Detect which cell encompasses the target text, then output its [X, Y] center coordinate. 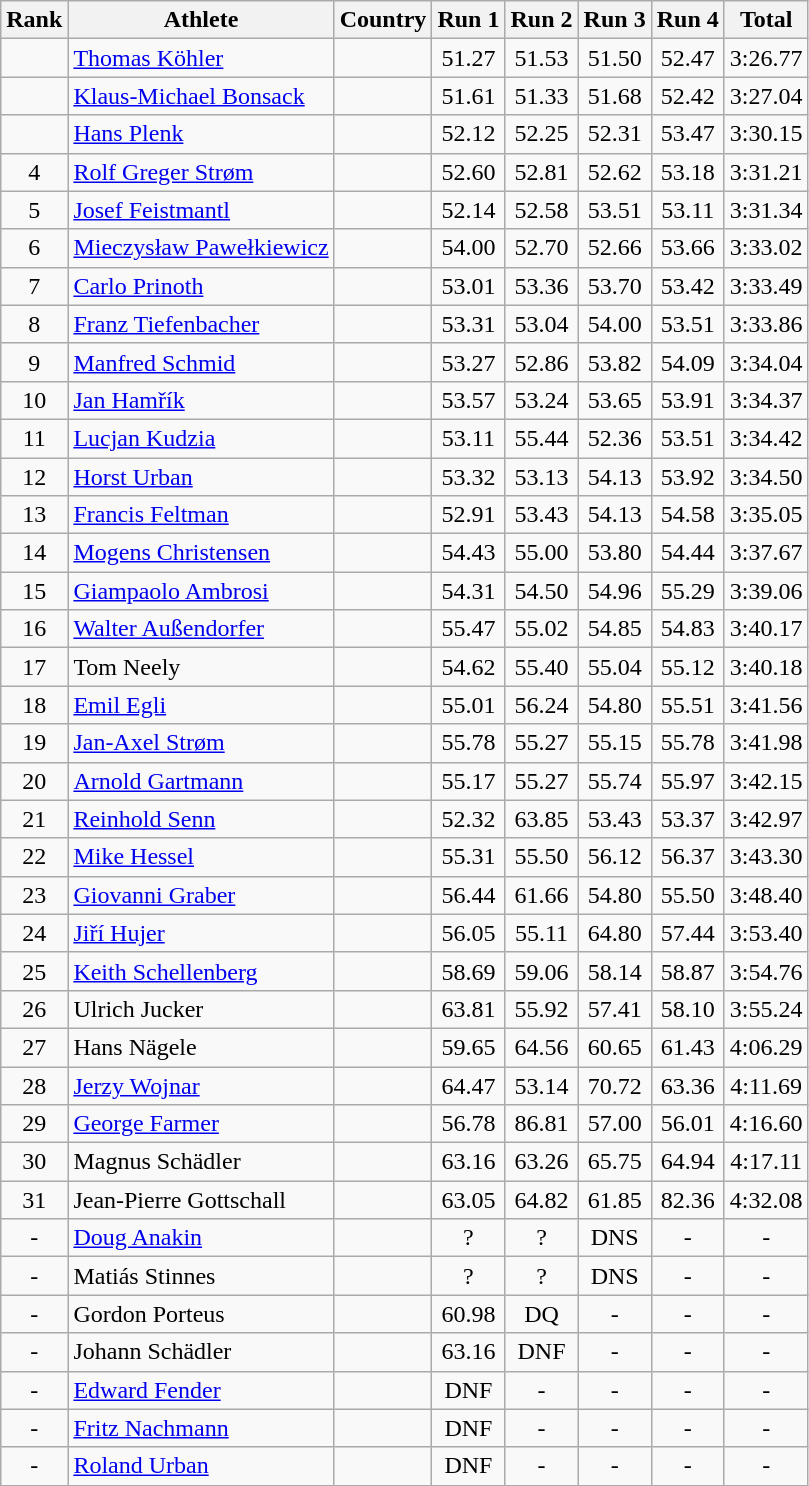
3:55.24 [766, 1009]
3:41.56 [766, 705]
55.01 [468, 705]
53.36 [542, 286]
10 [34, 400]
52.31 [614, 134]
Emil Egli [201, 705]
55.40 [542, 667]
53.66 [688, 248]
63.81 [468, 1009]
Athlete [201, 20]
Roland Urban [201, 1466]
59.06 [542, 971]
Horst Urban [201, 477]
56.37 [688, 857]
52.32 [468, 819]
54.43 [468, 553]
52.36 [614, 438]
58.87 [688, 971]
58.69 [468, 971]
55.47 [468, 629]
3:43.30 [766, 857]
56.05 [468, 933]
64.56 [542, 1047]
55.12 [688, 667]
54.58 [688, 515]
51.61 [468, 96]
53.27 [468, 362]
52.58 [542, 210]
56.44 [468, 895]
3:40.18 [766, 667]
52.14 [468, 210]
53.04 [542, 324]
55.29 [688, 591]
53.82 [614, 362]
52.60 [468, 172]
3:33.49 [766, 286]
55.51 [688, 705]
Jan-Axel Strøm [201, 743]
Run 3 [614, 20]
54.09 [688, 362]
19 [34, 743]
54.31 [468, 591]
54.83 [688, 629]
55.44 [542, 438]
52.81 [542, 172]
65.75 [614, 1162]
Thomas Köhler [201, 58]
53.24 [542, 400]
57.44 [688, 933]
51.27 [468, 58]
9 [34, 362]
53.01 [468, 286]
57.41 [614, 1009]
4:32.08 [766, 1200]
52.86 [542, 362]
3:31.34 [766, 210]
55.11 [542, 933]
Jan Hamřík [201, 400]
55.31 [468, 857]
16 [34, 629]
27 [34, 1047]
20 [34, 781]
Hans Nägele [201, 1047]
14 [34, 553]
4:11.69 [766, 1085]
15 [34, 591]
55.92 [542, 1009]
Arnold Gartmann [201, 781]
53.47 [688, 134]
13 [34, 515]
3:37.67 [766, 553]
53.70 [614, 286]
Rank [34, 20]
3:54.76 [766, 971]
3:34.37 [766, 400]
6 [34, 248]
7 [34, 286]
Matiás Stinnes [201, 1276]
3:35.05 [766, 515]
70.72 [614, 1085]
55.00 [542, 553]
55.02 [542, 629]
Josef Feistmantl [201, 210]
53.18 [688, 172]
Mieczysław Pawełkiewicz [201, 248]
3:34.04 [766, 362]
Reinhold Senn [201, 819]
63.85 [542, 819]
53.91 [688, 400]
55.74 [614, 781]
Tom Neely [201, 667]
51.50 [614, 58]
63.05 [468, 1200]
Johann Schädler [201, 1352]
53.37 [688, 819]
3:26.77 [766, 58]
28 [34, 1085]
Mike Hessel [201, 857]
3:42.15 [766, 781]
54.50 [542, 591]
Walter Außendorfer [201, 629]
52.66 [614, 248]
54.62 [468, 667]
51.33 [542, 96]
29 [34, 1124]
51.53 [542, 58]
51.68 [614, 96]
86.81 [542, 1124]
58.14 [614, 971]
3:42.97 [766, 819]
60.98 [468, 1314]
58.10 [688, 1009]
DQ [542, 1314]
Manfred Schmid [201, 362]
82.36 [688, 1200]
4:16.60 [766, 1124]
53.32 [468, 477]
56.12 [614, 857]
64.82 [542, 1200]
3:41.98 [766, 743]
53.80 [614, 553]
3:33.02 [766, 248]
54.96 [614, 591]
Keith Schellenberg [201, 971]
Rolf Greger Strøm [201, 172]
Klaus-Michael Bonsack [201, 96]
Total [766, 20]
56.01 [688, 1124]
Jean-Pierre Gottschall [201, 1200]
5 [34, 210]
Edward Fender [201, 1390]
Carlo Prinoth [201, 286]
54.44 [688, 553]
57.00 [614, 1124]
Doug Anakin [201, 1238]
12 [34, 477]
Jerzy Wojnar [201, 1085]
Run 1 [468, 20]
3:40.17 [766, 629]
Hans Plenk [201, 134]
18 [34, 705]
55.04 [614, 667]
53.13 [542, 477]
31 [34, 1200]
3:34.42 [766, 438]
Run 2 [542, 20]
53.92 [688, 477]
52.12 [468, 134]
22 [34, 857]
Gordon Porteus [201, 1314]
53.42 [688, 286]
George Farmer [201, 1124]
26 [34, 1009]
61.43 [688, 1047]
Franz Tiefenbacher [201, 324]
52.25 [542, 134]
23 [34, 895]
3:53.40 [766, 933]
3:27.04 [766, 96]
Country [383, 20]
53.14 [542, 1085]
61.66 [542, 895]
17 [34, 667]
Mogens Christensen [201, 553]
3:39.06 [766, 591]
52.70 [542, 248]
52.47 [688, 58]
54.85 [614, 629]
55.97 [688, 781]
3:31.21 [766, 172]
Giovanni Graber [201, 895]
3:34.50 [766, 477]
63.36 [688, 1085]
63.26 [542, 1162]
64.47 [468, 1085]
Run 4 [688, 20]
Jiří Hujer [201, 933]
4:06.29 [766, 1047]
52.91 [468, 515]
64.80 [614, 933]
Ulrich Jucker [201, 1009]
11 [34, 438]
Lucjan Kudzia [201, 438]
Giampaolo Ambrosi [201, 591]
55.17 [468, 781]
3:33.86 [766, 324]
60.65 [614, 1047]
4:17.11 [766, 1162]
59.65 [468, 1047]
Francis Feltman [201, 515]
4 [34, 172]
53.65 [614, 400]
52.62 [614, 172]
8 [34, 324]
53.57 [468, 400]
56.78 [468, 1124]
53.31 [468, 324]
25 [34, 971]
3:30.15 [766, 134]
3:48.40 [766, 895]
52.42 [688, 96]
64.94 [688, 1162]
24 [34, 933]
61.85 [614, 1200]
56.24 [542, 705]
Magnus Schädler [201, 1162]
30 [34, 1162]
55.15 [614, 743]
21 [34, 819]
Fritz Nachmann [201, 1428]
